Pinpoint the cell where the given text exists, returning its (X, Y) midpoint coordinate. 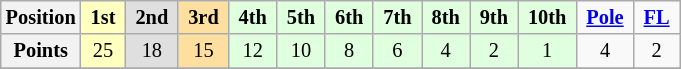
5th (301, 17)
2nd (152, 17)
7th (397, 17)
3rd (203, 17)
FL (657, 17)
1 (547, 51)
4th (253, 17)
25 (104, 51)
9th (494, 17)
8th (446, 17)
Points (41, 51)
15 (203, 51)
18 (152, 51)
Position (41, 17)
6 (397, 51)
6th (349, 17)
10th (547, 17)
12 (253, 51)
10 (301, 51)
8 (349, 51)
Pole (604, 17)
1st (104, 17)
